Return (X, Y) of the center of cell containing provided text 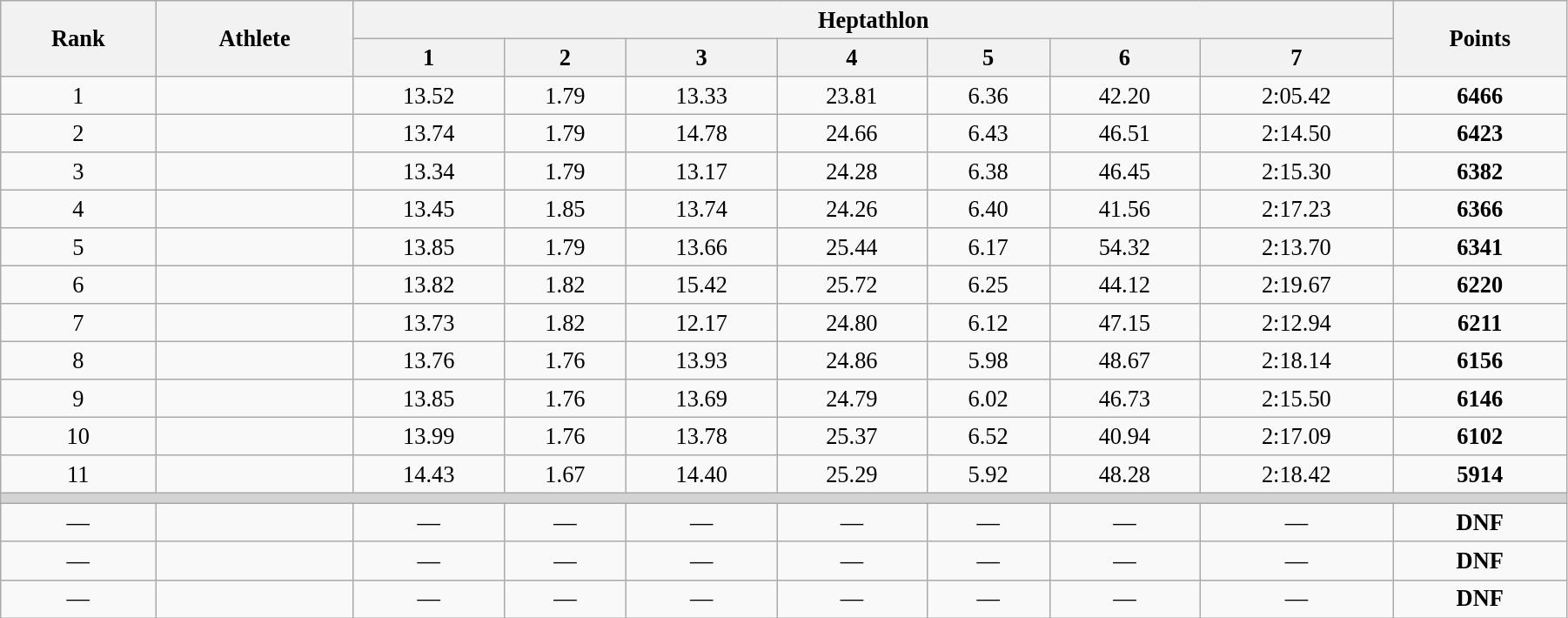
6102 (1479, 436)
2:18.14 (1297, 360)
13.52 (428, 95)
6.43 (988, 133)
6366 (1479, 209)
46.73 (1124, 399)
23.81 (853, 95)
6.38 (988, 171)
13.82 (428, 285)
25.29 (853, 474)
25.72 (853, 285)
2:17.23 (1297, 209)
11 (78, 474)
46.45 (1124, 171)
2:19.67 (1297, 285)
13.73 (428, 323)
13.69 (701, 399)
6466 (1479, 95)
40.94 (1124, 436)
24.80 (853, 323)
24.86 (853, 360)
13.17 (701, 171)
54.32 (1124, 247)
2:05.42 (1297, 95)
6382 (1479, 171)
Heptathlon (874, 19)
2:17.09 (1297, 436)
1.85 (566, 209)
46.51 (1124, 133)
6.17 (988, 247)
6423 (1479, 133)
13.33 (701, 95)
44.12 (1124, 285)
8 (78, 360)
2:18.42 (1297, 474)
5.98 (988, 360)
9 (78, 399)
41.56 (1124, 209)
13.34 (428, 171)
6.12 (988, 323)
13.93 (701, 360)
14.40 (701, 474)
14.43 (428, 474)
6.36 (988, 95)
15.42 (701, 285)
6.25 (988, 285)
48.28 (1124, 474)
Athlete (255, 38)
2:15.50 (1297, 399)
48.67 (1124, 360)
13.99 (428, 436)
13.66 (701, 247)
47.15 (1124, 323)
42.20 (1124, 95)
5.92 (988, 474)
6.02 (988, 399)
2:14.50 (1297, 133)
2:13.70 (1297, 247)
6.52 (988, 436)
6146 (1479, 399)
13.76 (428, 360)
2:15.30 (1297, 171)
25.37 (853, 436)
14.78 (701, 133)
6220 (1479, 285)
13.45 (428, 209)
10 (78, 436)
Rank (78, 38)
6.40 (988, 209)
5914 (1479, 474)
6156 (1479, 360)
25.44 (853, 247)
24.26 (853, 209)
6341 (1479, 247)
1.67 (566, 474)
24.66 (853, 133)
24.28 (853, 171)
6211 (1479, 323)
2:12.94 (1297, 323)
12.17 (701, 323)
Points (1479, 38)
13.78 (701, 436)
24.79 (853, 399)
